Locate the cell with the specified text and output its [x, y] center coordinate. 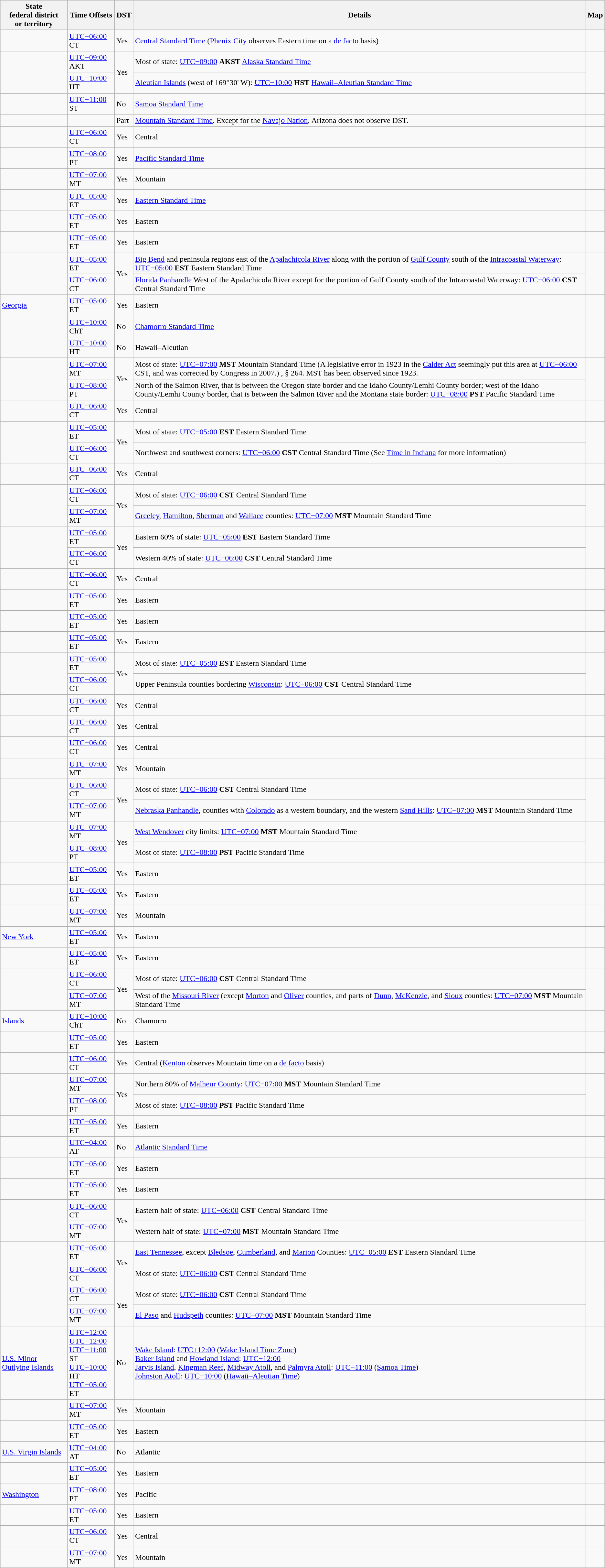
Washington [34, 1494]
Nebraska Panhandle, counties with Colorado as a western boundary, and the western Sand Hills: UTC−07:00 MST Mountain Standard Time [359, 811]
New York [34, 937]
Eastern half of state: UTC−06:00 CST Central Standard Time [359, 1210]
Chamorro Standard Time [359, 327]
Most of state: UTC−09:00 AKST Alaska Standard Time [359, 61]
UTC−11:00 ST [91, 103]
Central Standard Time (Phenix City observes Eastern time on a de facto basis) [359, 41]
East Tennessee, except Bledsoe, Cumberland, and Marion Counties: UTC−05:00 EST Eastern Standard Time [359, 1252]
U.S. Virgin Islands [34, 1452]
El Paso and Hudspeth counties: UTC−07:00 MST Mountain Standard Time [359, 1316]
West of the Missouri River (except Morton and Oliver counties, and parts of Dunn, McKenzie, and Sioux counties: UTC−07:00 MST Mountain Standard Time [359, 1000]
Eastern 60% of state: UTC−05:00 EST Eastern Standard Time [359, 537]
Western half of state: UTC−07:00 MST Mountain Standard Time [359, 1231]
West Wendover city limits: UTC−07:00 MST Mountain Standard Time [359, 831]
Details [359, 15]
U.S. Minor Outlying Islands [34, 1363]
Map [595, 15]
Mountain Standard Time. Except for the Navajo Nation, Arizona does not observe DST. [359, 120]
Northern 80% of Malheur County: UTC−07:00 MST Mountain Standard Time [359, 1084]
Islands [34, 1021]
UTC−09:00 AKT [91, 61]
Time Offsets [91, 15]
UTC+12:00 UTC−12:00 UTC−11:00 ST UTC−10:00 HTUTC−05:00 ET [91, 1363]
Central (Kenton observes Mountain time on a de facto basis) [359, 1063]
Part [124, 120]
Statefederal district or territory [34, 15]
Western 40% of state: UTC−06:00 CST Central Standard Time [359, 558]
Northwest and southwest corners: UTC−06:00 CST Central Standard Time (See Time in Indiana for more information) [359, 453]
Samoa Standard Time [359, 103]
Hawaii–Aleutian [359, 347]
Pacific [359, 1494]
Chamorro [359, 1021]
Upper Peninsula counties bordering Wisconsin: UTC−06:00 CST Central Standard Time [359, 684]
Greeley, Hamilton, Sherman and Wallace counties: UTC−07:00 MST Mountain Standard Time [359, 516]
DST [124, 15]
Aleutian Islands (west of 169°30' W): UTC−10:00 HST Hawaii–Aleutian Standard Time [359, 83]
Georgia [34, 305]
Pacific Standard Time [359, 158]
Eastern Standard Time [359, 200]
Atlantic Standard Time [359, 1147]
Atlantic [359, 1452]
